For the text-containing cell, return its midpoint in (x, y) coordinate format. 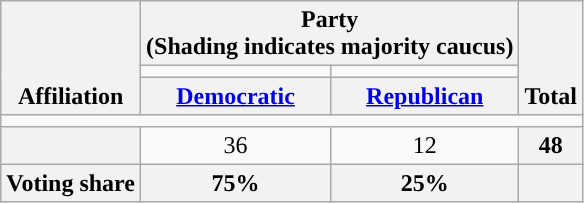
Party (Shading indicates majority caucus) (330, 34)
12 (425, 145)
Republican (425, 96)
Voting share (71, 183)
75% (236, 183)
25% (425, 183)
Democratic (236, 96)
Affiliation (71, 58)
36 (236, 145)
48 (551, 145)
Total (551, 58)
